Return (x, y) of the center of cell containing provided text 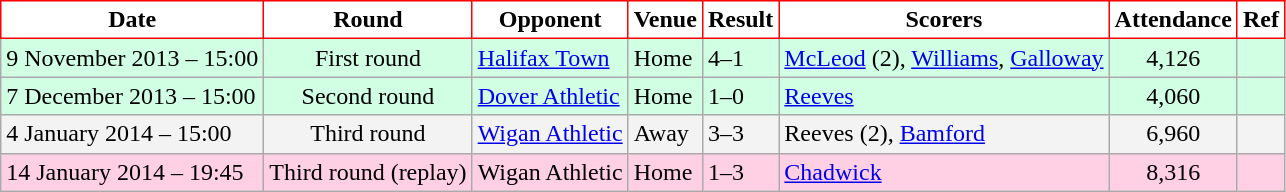
9 November 2013 – 15:00 (132, 58)
7 December 2013 – 15:00 (132, 96)
Reeves (2), Bamford (944, 134)
Reeves (944, 96)
Date (132, 20)
4 January 2014 – 15:00 (132, 134)
Third round (368, 134)
First round (368, 58)
Venue (665, 20)
4,126 (1173, 58)
Scorers (944, 20)
1–3 (740, 172)
McLeod (2), Williams, Galloway (944, 58)
14 January 2014 – 19:45 (132, 172)
8,316 (1173, 172)
3–3 (740, 134)
Ref (1260, 20)
Second round (368, 96)
Opponent (550, 20)
Chadwick (944, 172)
6,960 (1173, 134)
4–1 (740, 58)
Result (740, 20)
Attendance (1173, 20)
Round (368, 20)
Dover Athletic (550, 96)
Halifax Town (550, 58)
1–0 (740, 96)
4,060 (1173, 96)
Away (665, 134)
Third round (replay) (368, 172)
